Pinpoint the cell where the given text exists, returning its (X, Y) midpoint coordinate. 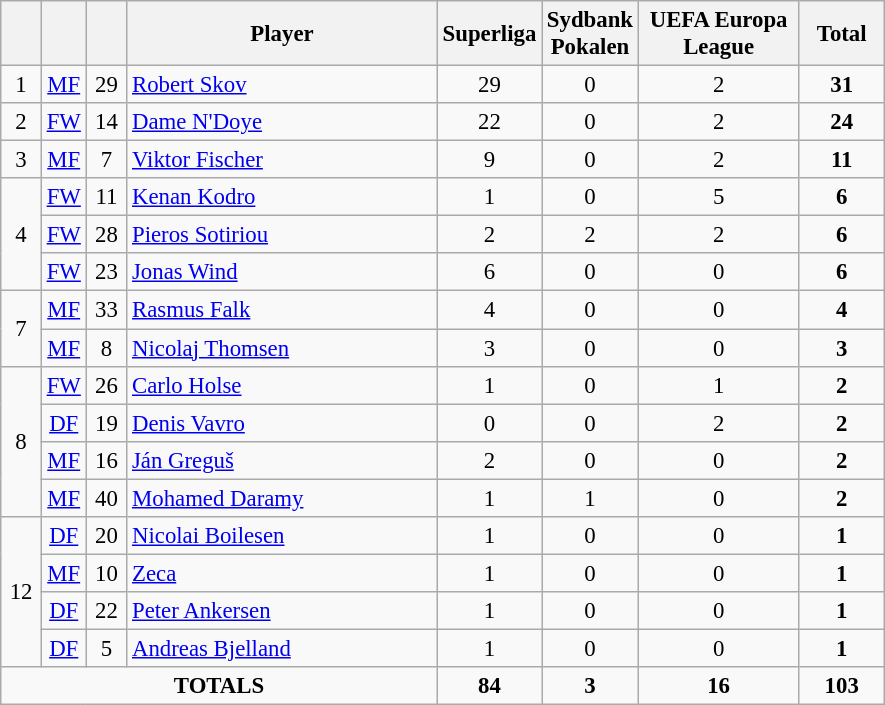
Robert Skov (282, 85)
Nicolaj Thomsen (282, 348)
Sydbank Pokalen (590, 34)
84 (489, 686)
Andreas Bjelland (282, 648)
20 (106, 536)
10 (106, 573)
103 (842, 686)
Player (282, 34)
Peter Ankersen (282, 611)
19 (106, 423)
24 (842, 122)
Mohamed Daramy (282, 498)
31 (842, 85)
26 (106, 385)
Superliga (489, 34)
33 (106, 310)
Ján Greguš (282, 460)
Nicolai Boilesen (282, 536)
Total (842, 34)
Denis Vavro (282, 423)
Jonas Wind (282, 273)
Viktor Fischer (282, 160)
Zeca (282, 573)
Pieros Sotiriou (282, 235)
12 (22, 592)
28 (106, 235)
UEFA Europa League (718, 34)
9 (489, 160)
40 (106, 498)
Dame N'Doye (282, 122)
Carlo Holse (282, 385)
Kenan Kodro (282, 197)
Rasmus Falk (282, 310)
TOTALS (220, 686)
14 (106, 122)
23 (106, 273)
